Search for the cell housing the specified text and yield its [x, y] center coordinate. 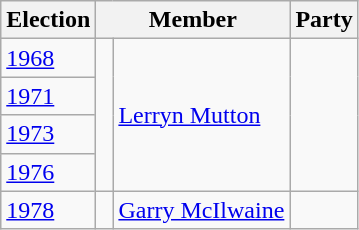
1976 [48, 172]
Member [193, 20]
Garry McIlwaine [202, 210]
1968 [48, 58]
Party [324, 20]
1973 [48, 134]
1971 [48, 96]
Election [48, 20]
Lerryn Mutton [202, 115]
1978 [48, 210]
